Locate the cell with the specified text and output its [x, y] center coordinate. 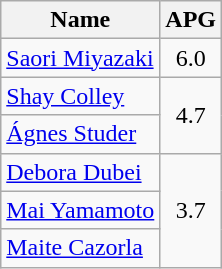
3.7 [191, 210]
Ágnes Studer [80, 134]
6.0 [191, 58]
Shay Colley [80, 96]
Maite Cazorla [80, 248]
Saori Miyazaki [80, 58]
APG [191, 20]
Mai Yamamoto [80, 210]
Name [80, 20]
Debora Dubei [80, 172]
4.7 [191, 115]
